Pinpoint the cell where the given text exists, returning its (x, y) midpoint coordinate. 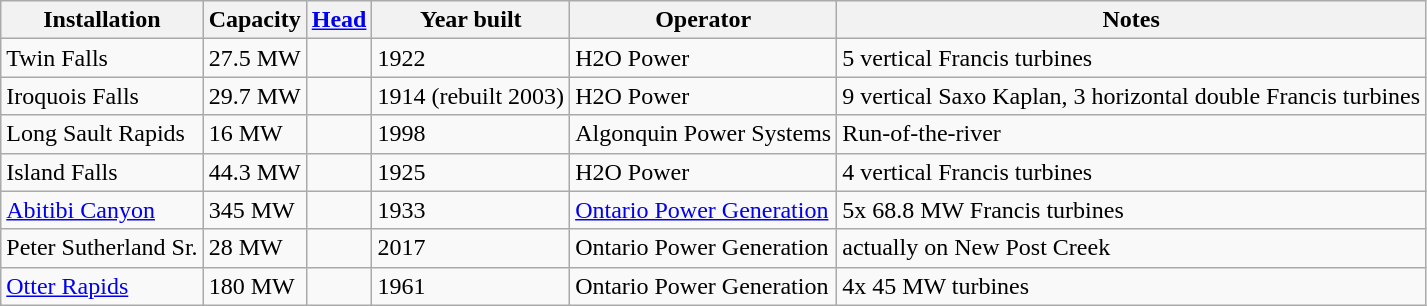
Twin Falls (102, 58)
29.7 MW (254, 96)
1961 (471, 286)
Operator (704, 20)
27.5 MW (254, 58)
Installation (102, 20)
4x 45 MW turbines (1132, 286)
Run-of-the-river (1132, 134)
Head (339, 20)
Otter Rapids (102, 286)
5 vertical Francis turbines (1132, 58)
44.3 MW (254, 172)
Notes (1132, 20)
4 vertical Francis turbines (1132, 172)
Iroquois Falls (102, 96)
1925 (471, 172)
9 vertical Saxo Kaplan, 3 horizontal double Francis turbines (1132, 96)
Capacity (254, 20)
2017 (471, 248)
5x 68.8 MW Francis turbines (1132, 210)
Algonquin Power Systems (704, 134)
Island Falls (102, 172)
180 MW (254, 286)
1998 (471, 134)
345 MW (254, 210)
Peter Sutherland Sr. (102, 248)
28 MW (254, 248)
Abitibi Canyon (102, 210)
1914 (rebuilt 2003) (471, 96)
Year built (471, 20)
actually on New Post Creek (1132, 248)
1922 (471, 58)
Long Sault Rapids (102, 134)
16 MW (254, 134)
1933 (471, 210)
